Return [x, y] of the center of cell containing provided text 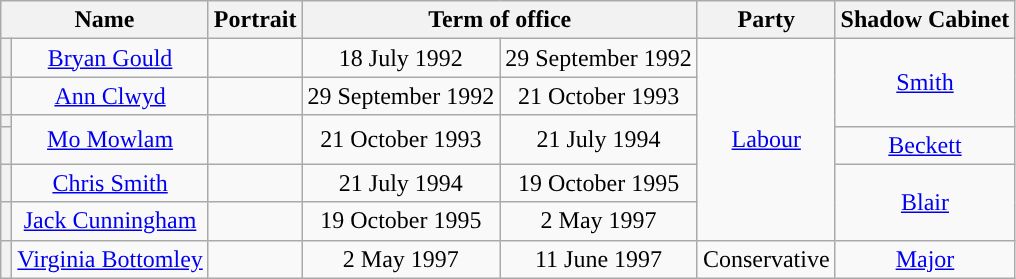
Shadow Cabinet [925, 20]
Beckett [925, 145]
Blair [925, 202]
Ann Clwyd [110, 96]
18 July 1992 [401, 58]
11 June 1997 [599, 259]
Mo Mowlam [110, 140]
Portrait [255, 20]
Major [925, 259]
Party [766, 20]
Chris Smith [110, 183]
Name [105, 20]
Virginia Bottomley [110, 259]
Term of office [500, 20]
Conservative [766, 259]
Labour [766, 140]
Jack Cunningham [110, 221]
Bryan Gould [110, 58]
Smith [925, 82]
